Provide the (X, Y) coordinate of the cell's center where the given text is located.  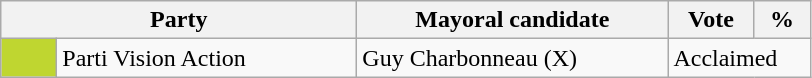
Party (179, 20)
Guy Charbonneau (X) (512, 58)
Vote (711, 20)
Acclaimed (739, 58)
% (782, 20)
Parti Vision Action (207, 58)
Mayoral candidate (512, 20)
